Provide the [X, Y] coordinate of the cell's center where the given text is located.  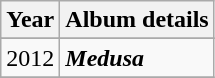
Year [30, 20]
2012 [30, 58]
Medusa [137, 58]
Album details [137, 20]
